Return [x, y] of the center of cell containing provided text 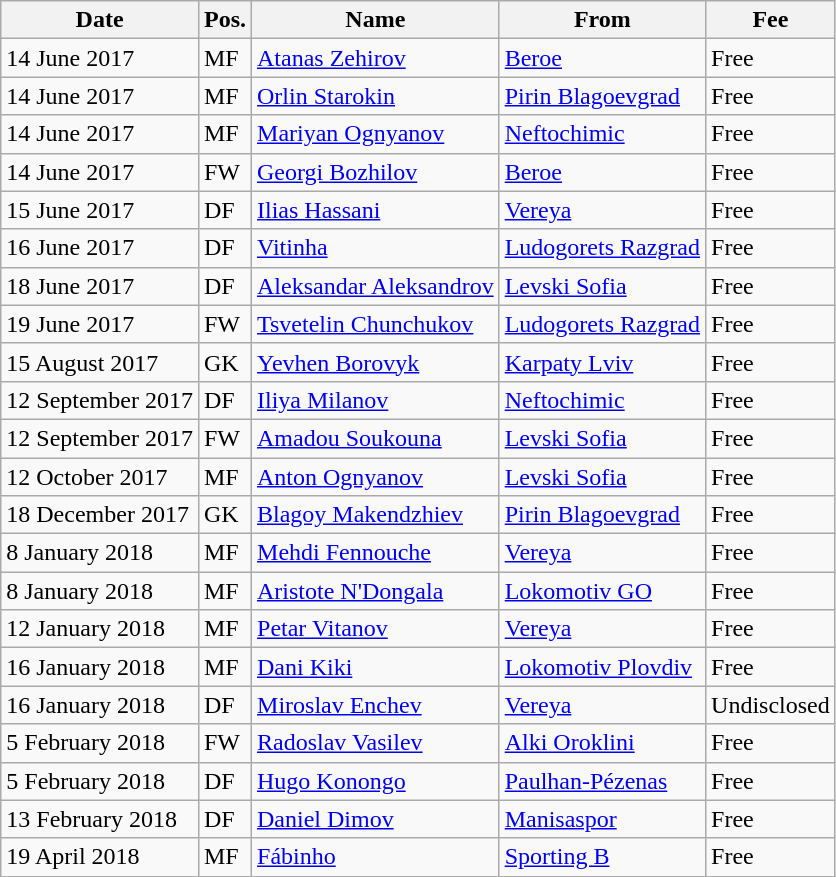
15 August 2017 [100, 362]
Paulhan-Pézenas [602, 781]
19 June 2017 [100, 324]
Aleksandar Aleksandrov [376, 286]
Lokomotiv Plovdiv [602, 667]
Mehdi Fennouche [376, 553]
Karpaty Lviv [602, 362]
Vitinha [376, 248]
From [602, 20]
13 February 2018 [100, 819]
Dani Kiki [376, 667]
18 December 2017 [100, 515]
Hugo Konongo [376, 781]
Petar Vitanov [376, 629]
Manisaspor [602, 819]
Alki Oroklini [602, 743]
Anton Ognyanov [376, 477]
Orlin Starokin [376, 96]
Undisclosed [771, 705]
19 April 2018 [100, 857]
Iliya Milanov [376, 400]
Sporting B [602, 857]
Yevhen Borovyk [376, 362]
Amadou Soukouna [376, 438]
12 January 2018 [100, 629]
Miroslav Enchev [376, 705]
Radoslav Vasilev [376, 743]
Lokomotiv GO [602, 591]
Name [376, 20]
Ilias Hassani [376, 210]
Fábinho [376, 857]
18 June 2017 [100, 286]
Pos. [224, 20]
Aristote N'Dongala [376, 591]
Atanas Zehirov [376, 58]
Blagoy Makendzhiev [376, 515]
Daniel Dimov [376, 819]
16 June 2017 [100, 248]
12 October 2017 [100, 477]
Fee [771, 20]
Date [100, 20]
Mariyan Ognyanov [376, 134]
15 June 2017 [100, 210]
Tsvetelin Chunchukov [376, 324]
Georgi Bozhilov [376, 172]
